Determine the [x, y] coordinate at the center of the cell enclosing the given text.  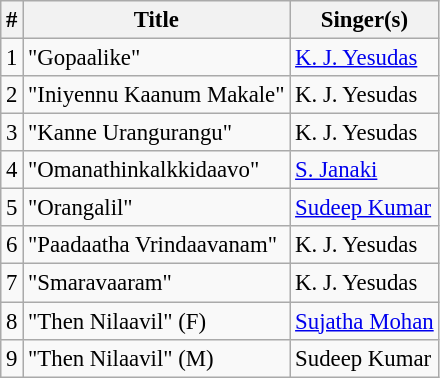
4 [12, 170]
"Iniyennu Kaanum Makale" [156, 95]
Title [156, 20]
S. Janaki [364, 170]
6 [12, 245]
"Omanathinkalkkidaavo" [156, 170]
"Then Nilaavil" (F) [156, 321]
"Orangalil" [156, 208]
"Paadaatha Vrindaavanam" [156, 245]
Singer(s) [364, 20]
7 [12, 283]
"Then Nilaavil" (M) [156, 358]
3 [12, 133]
8 [12, 321]
9 [12, 358]
# [12, 20]
"Smaravaaram" [156, 283]
5 [12, 208]
Sujatha Mohan [364, 321]
"Gopaalike" [156, 58]
1 [12, 58]
"Kanne Urangurangu" [156, 133]
2 [12, 95]
